Scan for the cell matching the given text and deliver its [x, y] coordinate at center. 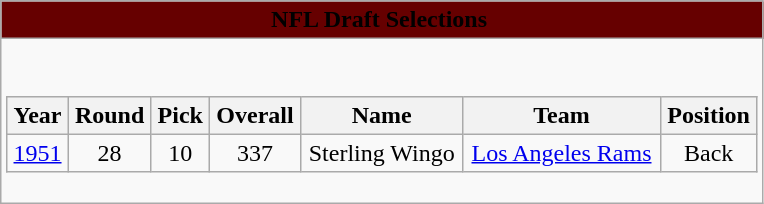
NFL Draft Selections [382, 20]
Year Round Pick Overall Name Team Position 1951 28 10 337 Sterling Wingo Los Angeles Rams Back [382, 121]
Team [562, 115]
Los Angeles Rams [562, 153]
Pick [180, 115]
Round [110, 115]
10 [180, 153]
Year [38, 115]
Sterling Wingo [382, 153]
1951 [38, 153]
28 [110, 153]
Name [382, 115]
337 [254, 153]
Position [708, 115]
Back [708, 153]
Overall [254, 115]
